Find where the given text appears and provide that cell's center as [X, Y] coordinate. 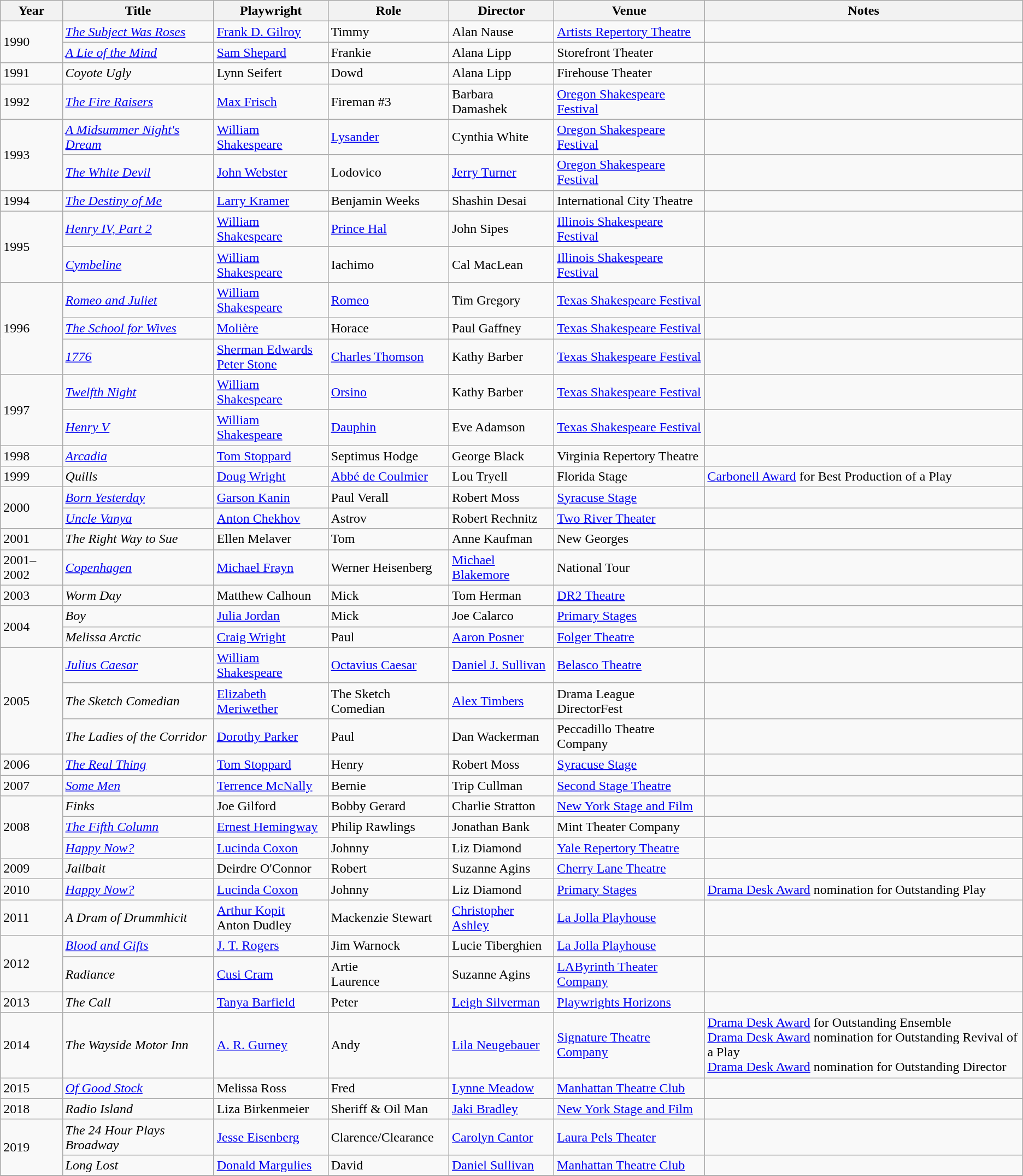
Storefront Theater [630, 52]
The Wayside Motor Inn [138, 1045]
Charlie Stratton [501, 806]
The 24 Hour Plays Broadway [138, 1137]
Henry [388, 764]
Fireman #3 [388, 102]
George Black [501, 456]
Jailbait [138, 869]
International City Theatre [630, 201]
Prince Hal [388, 229]
1992 [32, 102]
2015 [32, 1088]
Jerry Turner [501, 173]
The White Devil [138, 173]
New Georges [630, 539]
Peter [388, 1002]
A Midsummer Night's Dream [138, 137]
Joe Gilford [271, 806]
Venue [630, 11]
Leigh Silverman [501, 1002]
2011 [32, 917]
Dowd [388, 73]
2010 [32, 890]
Lucie Tiberghien [501, 946]
Folger Theatre [630, 637]
Lynn Seifert [271, 73]
Lou Tryell [501, 477]
Firehouse Theater [630, 73]
Of Good Stock [138, 1088]
Tom Herman [501, 595]
Werner Heisenberg [388, 567]
Radio Island [138, 1109]
Trip Cullman [501, 786]
Garson Kanin [271, 498]
1776 [138, 356]
Arcadia [138, 456]
Clarence/Clearance [388, 1137]
Dauphin [388, 428]
2006 [32, 764]
Cusi Cram [271, 974]
1993 [32, 155]
Christopher Ashley [501, 917]
Uncle Vanya [138, 518]
The Fifth Column [138, 827]
Molière [271, 328]
Radiance [138, 974]
Mackenzie Stewart [388, 917]
1991 [32, 73]
DR2 Theatre [630, 595]
Twelfth Night [138, 393]
Long Lost [138, 1165]
2004 [32, 627]
Anne Kaufman [501, 539]
Jaki Bradley [501, 1109]
Arthur Kopit Anton Dudley [271, 917]
Daniel J. Sullivan [501, 665]
Laura Pels Theater [630, 1137]
Cal MacLean [501, 265]
Some Men [138, 786]
2009 [32, 869]
Fred [388, 1088]
A. R. Gurney [271, 1045]
Belasco Theatre [630, 665]
Artie Laurence [388, 974]
Septimus Hodge [388, 456]
Timmy [388, 32]
Playwrights Horizons [630, 1002]
Charles Thomson [388, 356]
Horace [388, 328]
Signature Theatre Company [630, 1045]
2003 [32, 595]
Boy [138, 616]
Cherry Lane Theatre [630, 869]
2008 [32, 827]
Julia Jordan [271, 616]
2013 [32, 1002]
1990 [32, 42]
Andy [388, 1045]
Born Yesterday [138, 498]
John Sipes [501, 229]
Frankie [388, 52]
Paul Verall [388, 498]
Copenhagen [138, 567]
Philip Rawlings [388, 827]
2007 [32, 786]
Notes [863, 11]
Yale Repertory Theatre [630, 848]
Alan Nause [501, 32]
Quills [138, 477]
Blood and Gifts [138, 946]
Donald Margulies [271, 1165]
The Right Way to Sue [138, 539]
Bobby Gerard [388, 806]
LAByrinth Theater Company [630, 974]
1996 [32, 328]
Astrov [388, 518]
Melissa Arctic [138, 637]
2005 [32, 701]
Deirdre O'Connor [271, 869]
Octavius Caesar [388, 665]
Alex Timbers [501, 701]
Virginia Repertory Theatre [630, 456]
Tim Gregory [501, 300]
2001–2002 [32, 567]
Second Stage Theatre [630, 786]
Carbonell Award for Best Production of a Play [863, 477]
Florida Stage [630, 477]
Playwright [271, 11]
Jim Warnock [388, 946]
Lila Neugebauer [501, 1045]
Lysander [388, 137]
Mint Theater Company [630, 827]
Joe Calarco [501, 616]
Robert Rechnitz [501, 518]
Benjamin Weeks [388, 201]
2019 [32, 1147]
Romeo and Juliet [138, 300]
Paul Gaffney [501, 328]
Jesse Eisenberg [271, 1137]
Finks [138, 806]
Julius Caesar [138, 665]
1994 [32, 201]
The Fire Raisers [138, 102]
Lynne Meadow [501, 1088]
Eve Adamson [501, 428]
Year [32, 11]
Drama Desk Award nomination for Outstanding Play [863, 890]
2012 [32, 963]
Two River Theater [630, 518]
Craig Wright [271, 637]
The Call [138, 1002]
Aaron Posner [501, 637]
Peccadillo Theatre Company [630, 736]
Dorothy Parker [271, 736]
Frank D. Gilroy [271, 32]
National Tour [630, 567]
A Dram of Drummhicit [138, 917]
The Destiny of Me [138, 201]
1997 [32, 410]
Michael Blakemore [501, 567]
Robert [388, 869]
2001 [32, 539]
Barbara Damashek [501, 102]
Terrence McNally [271, 786]
The Subject Was Roses [138, 32]
Role [388, 11]
Carolyn Cantor [501, 1137]
Lodovico [388, 173]
Daniel Sullivan [501, 1165]
Sam Shepard [271, 52]
Bernie [388, 786]
Title [138, 11]
J. T. Rogers [271, 946]
Tom [388, 539]
Iachimo [388, 265]
Michael Frayn [271, 567]
Henry V [138, 428]
1998 [32, 456]
Romeo [388, 300]
Matthew Calhoun [271, 595]
Sherman Edwards Peter Stone [271, 356]
A Lie of the Mind [138, 52]
Shashin Desai [501, 201]
Cynthia White [501, 137]
1999 [32, 477]
The Ladies of the Corridor [138, 736]
Ellen Melaver [271, 539]
Sheriff & Oil Man [388, 1109]
1995 [32, 247]
Artists Repertory Theatre [630, 32]
John Webster [271, 173]
Drama League DirectorFest [630, 701]
The School for Wives [138, 328]
Henry IV, Part 2 [138, 229]
2018 [32, 1109]
Coyote Ugly [138, 73]
Worm Day [138, 595]
The Real Thing [138, 764]
Anton Chekhov [271, 518]
Melissa Ross [271, 1088]
2014 [32, 1045]
Orsino [388, 393]
Ernest Hemingway [271, 827]
David [388, 1165]
Tanya Barfield [271, 1002]
Max Frisch [271, 102]
Abbé de Coulmier [388, 477]
2000 [32, 508]
Cymbeline [138, 265]
Director [501, 11]
Jonathan Bank [501, 827]
Larry Kramer [271, 201]
Doug Wright [271, 477]
Liza Birkenmeier [271, 1109]
Elizabeth Meriwether [271, 701]
Dan Wackerman [501, 736]
